Provide the [x, y] coordinate of the cell's center where the given text is located.  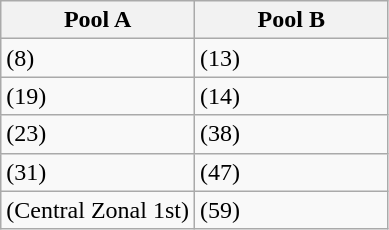
(Central Zonal 1st) [98, 210]
(19) [98, 96]
(47) [291, 172]
(31) [98, 172]
(59) [291, 210]
(13) [291, 58]
(14) [291, 96]
(8) [98, 58]
Pool B [291, 20]
(38) [291, 134]
Pool A [98, 20]
(23) [98, 134]
